From the cell containing the given text, extract its center point as (X, Y) coordinate. 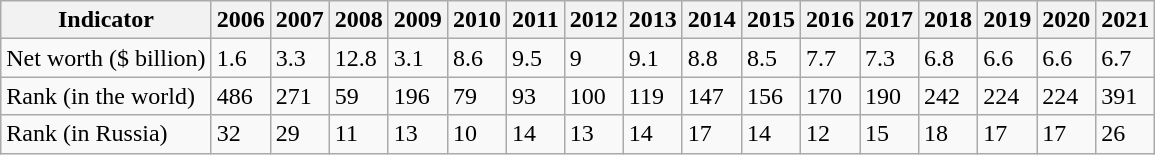
119 (652, 96)
26 (1126, 134)
391 (1126, 96)
15 (890, 134)
9.1 (652, 58)
8.8 (712, 58)
2007 (300, 20)
3.3 (300, 58)
2010 (476, 20)
9.5 (535, 58)
8.6 (476, 58)
12 (830, 134)
6.7 (1126, 58)
18 (948, 134)
100 (594, 96)
2013 (652, 20)
190 (890, 96)
Rank (in Russia) (106, 134)
Indicator (106, 20)
242 (948, 96)
2011 (535, 20)
8.5 (770, 58)
6.8 (948, 58)
3.1 (418, 58)
2012 (594, 20)
79 (476, 96)
32 (240, 134)
10 (476, 134)
9 (594, 58)
147 (712, 96)
2016 (830, 20)
2021 (1126, 20)
2017 (890, 20)
2018 (948, 20)
2009 (418, 20)
Rank (in the world) (106, 96)
7.3 (890, 58)
2020 (1066, 20)
196 (418, 96)
2014 (712, 20)
2008 (358, 20)
170 (830, 96)
12.8 (358, 58)
2015 (770, 20)
Net worth ($ billion) (106, 58)
11 (358, 134)
7.7 (830, 58)
2006 (240, 20)
29 (300, 134)
486 (240, 96)
1.6 (240, 58)
271 (300, 96)
2019 (1008, 20)
156 (770, 96)
59 (358, 96)
93 (535, 96)
